Scan for the cell matching the given text and deliver its (x, y) coordinate at center. 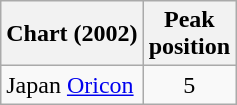
Chart (2002) (72, 34)
Japan Oricon (72, 85)
Peakposition (189, 34)
5 (189, 85)
